Return [X, Y] of the center of cell containing provided text 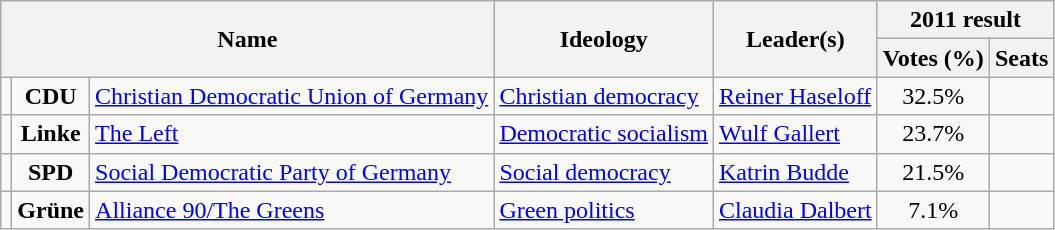
Claudia Dalbert [796, 210]
Wulf Gallert [796, 134]
7.1% [933, 210]
Grüne [51, 210]
Votes (%) [933, 58]
Christian democracy [604, 96]
Green politics [604, 210]
Ideology [604, 39]
Alliance 90/The Greens [292, 210]
Reiner Haseloff [796, 96]
Social Democratic Party of Germany [292, 172]
2011 result [966, 20]
CDU [51, 96]
Seats [1021, 58]
The Left [292, 134]
Democratic socialism [604, 134]
SPD [51, 172]
32.5% [933, 96]
Leader(s) [796, 39]
21.5% [933, 172]
Katrin Budde [796, 172]
Social democracy [604, 172]
23.7% [933, 134]
Christian Democratic Union of Germany [292, 96]
Linke [51, 134]
Name [248, 39]
